Output the (X, Y) coordinate of the center of the cell containing the given text.  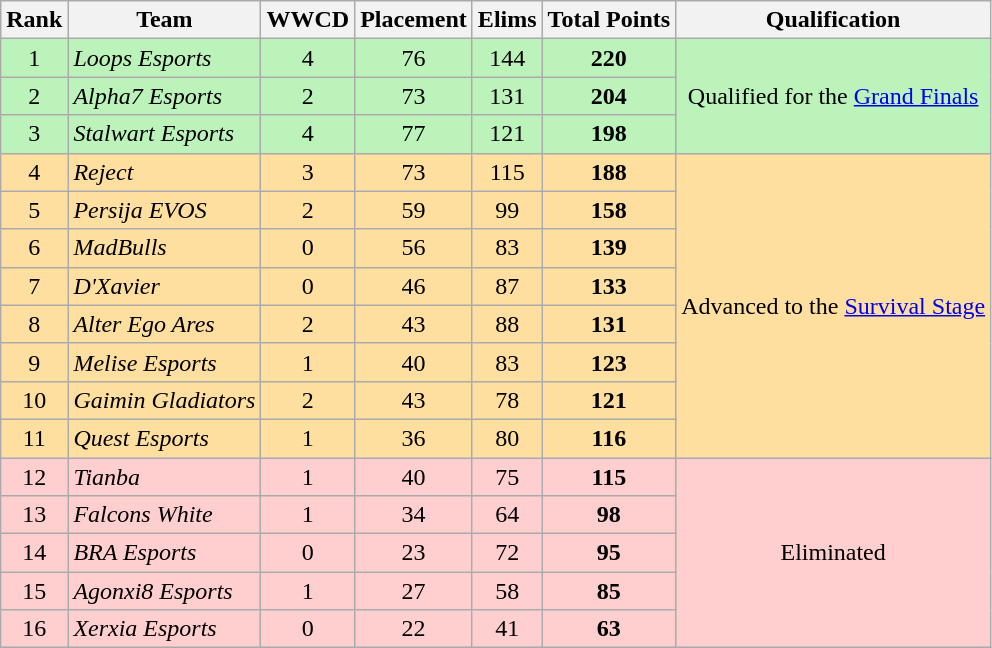
78 (507, 400)
98 (609, 515)
Tianba (164, 477)
Falcons White (164, 515)
Stalwart Esports (164, 134)
220 (609, 58)
41 (507, 629)
12 (34, 477)
14 (34, 553)
46 (414, 286)
Melise Esports (164, 362)
Gaimin Gladiators (164, 400)
64 (507, 515)
116 (609, 438)
63 (609, 629)
22 (414, 629)
Total Points (609, 20)
87 (507, 286)
Qualification (834, 20)
Elims (507, 20)
15 (34, 591)
144 (507, 58)
Alpha7 Esports (164, 96)
59 (414, 210)
72 (507, 553)
BRA Esports (164, 553)
75 (507, 477)
Reject (164, 172)
36 (414, 438)
13 (34, 515)
188 (609, 172)
99 (507, 210)
11 (34, 438)
85 (609, 591)
Loops Esports (164, 58)
7 (34, 286)
Qualified for the Grand Finals (834, 96)
77 (414, 134)
Eliminated (834, 553)
Advanced to the Survival Stage (834, 305)
204 (609, 96)
Agonxi8 Esports (164, 591)
95 (609, 553)
158 (609, 210)
133 (609, 286)
Xerxia Esports (164, 629)
16 (34, 629)
6 (34, 248)
88 (507, 324)
58 (507, 591)
Placement (414, 20)
D'Xavier (164, 286)
WWCD (308, 20)
8 (34, 324)
MadBulls (164, 248)
Quest Esports (164, 438)
56 (414, 248)
Rank (34, 20)
139 (609, 248)
80 (507, 438)
198 (609, 134)
76 (414, 58)
23 (414, 553)
34 (414, 515)
5 (34, 210)
Persija EVOS (164, 210)
10 (34, 400)
9 (34, 362)
27 (414, 591)
Alter Ego Ares (164, 324)
Team (164, 20)
123 (609, 362)
